Extract the (x, y) coordinate from the center of the cell holding the provided text.  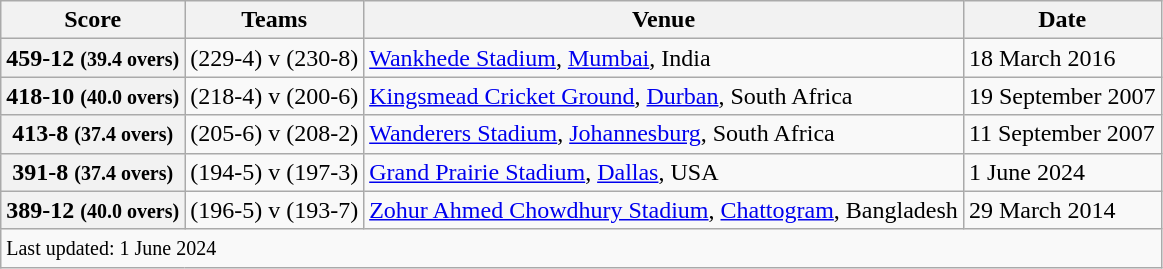
(229-4) v (230-8) (274, 58)
Score (93, 20)
29 March 2014 (1062, 210)
418-10 (40.0 overs) (93, 96)
Wanderers Stadium, Johannesburg, South Africa (664, 134)
Zohur Ahmed Chowdhury Stadium, Chattogram, Bangladesh (664, 210)
(205-6) v (208-2) (274, 134)
11 September 2007 (1062, 134)
Last updated: 1 June 2024 (581, 248)
Grand Prairie Stadium, Dallas, USA (664, 172)
18 March 2016 (1062, 58)
(196-5) v (193-7) (274, 210)
1 June 2024 (1062, 172)
Teams (274, 20)
19 September 2007 (1062, 96)
Kingsmead Cricket Ground, Durban, South Africa (664, 96)
Wankhede Stadium, Mumbai, India (664, 58)
413-8 (37.4 overs) (93, 134)
459-12 (39.4 overs) (93, 58)
(194-5) v (197-3) (274, 172)
391-8 (37.4 overs) (93, 172)
(218-4) v (200-6) (274, 96)
Venue (664, 20)
389-12 (40.0 overs) (93, 210)
Date (1062, 20)
